From the cell containing the given text, extract its center point as (x, y) coordinate. 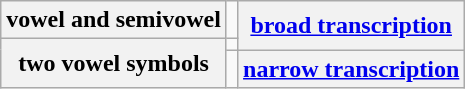
broad transcription (352, 26)
narrow transcription (352, 69)
two vowel symbols (114, 64)
vowel and semivowel (114, 20)
